Detect which cell encompasses the target text, then output its (x, y) center coordinate. 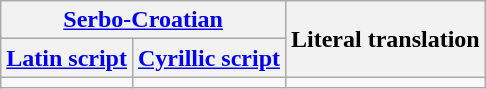
Serbo-Croatian (144, 20)
Cyrillic script (208, 58)
Latin script (67, 58)
Literal translation (386, 39)
